Locate the cell with the specified text and output its [x, y] center coordinate. 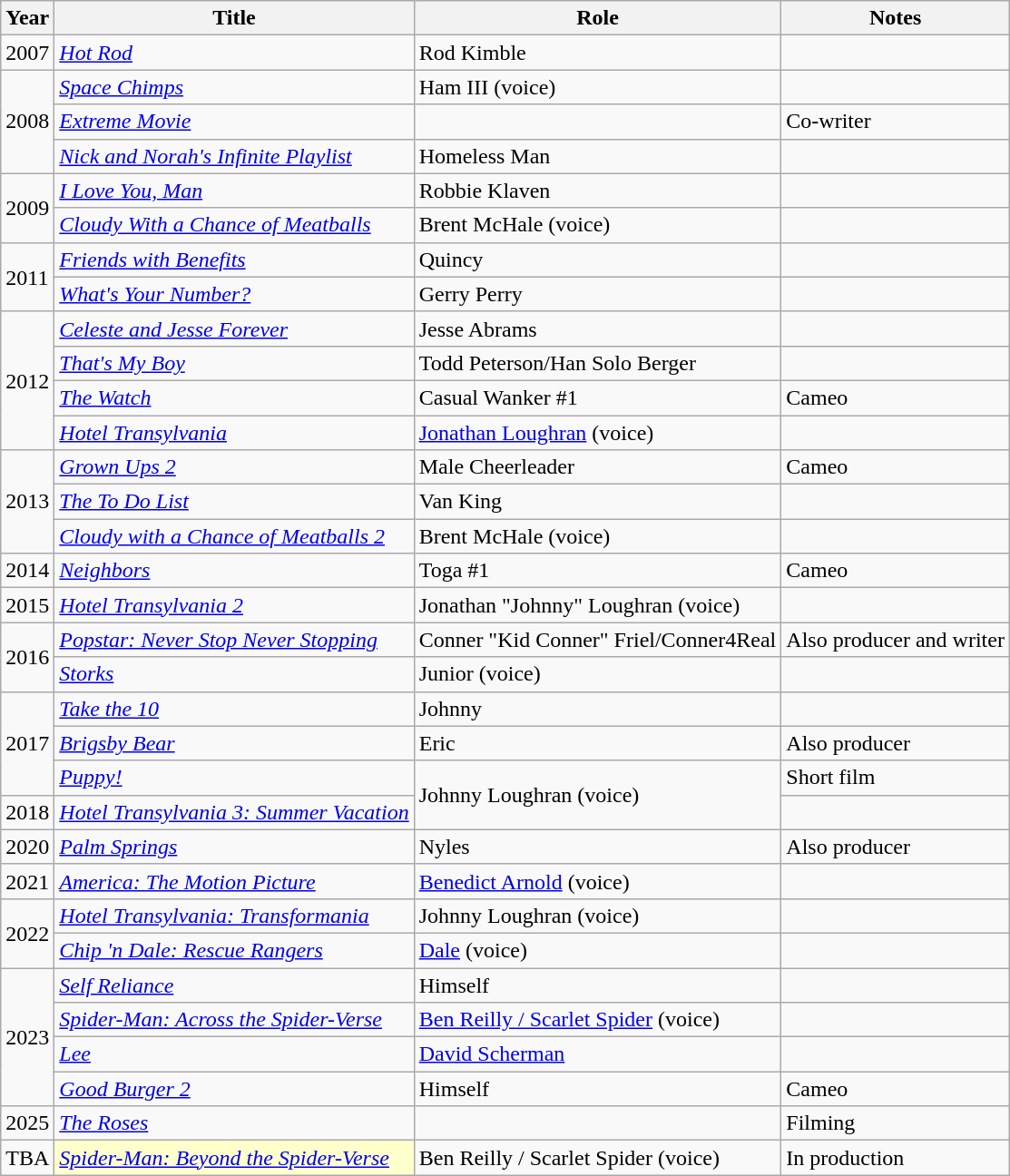
Conner "Kid Conner" Friel/Conner4Real [597, 640]
Jonathan "Johnny" Loughran (voice) [597, 605]
Hot Rod [234, 53]
Hotel Transylvania [234, 433]
Hotel Transylvania: Transformania [234, 916]
Take the 10 [234, 709]
Toga #1 [597, 571]
Filming [896, 1123]
Spider-Man: Across the Spider-Verse [234, 1020]
Ham III (voice) [597, 87]
Chip 'n Dale: Rescue Rangers [234, 950]
Jonathan Loughran (voice) [597, 433]
2020 [27, 847]
Nyles [597, 847]
Van King [597, 502]
Celeste and Jesse Forever [234, 328]
Co-writer [896, 122]
Brigsby Bear [234, 743]
Junior (voice) [597, 674]
2016 [27, 657]
Eric [597, 743]
Hotel Transylvania 3: Summer Vacation [234, 812]
2011 [27, 277]
That's My Boy [234, 363]
2008 [27, 122]
America: The Motion Picture [234, 881]
Space Chimps [234, 87]
2012 [27, 380]
Neighbors [234, 571]
The Roses [234, 1123]
2021 [27, 881]
Casual Wanker #1 [597, 397]
Palm Springs [234, 847]
2017 [27, 743]
2013 [27, 502]
2009 [27, 208]
Gerry Perry [597, 294]
Cloudy With a Chance of Meatballs [234, 225]
Spider-Man: Beyond the Spider-Verse [234, 1158]
Popstar: Never Stop Never Stopping [234, 640]
Homeless Man [597, 156]
Dale (voice) [597, 950]
Also producer and writer [896, 640]
Robbie Klaven [597, 191]
Self Reliance [234, 985]
Friends with Benefits [234, 260]
Benedict Arnold (voice) [597, 881]
Quincy [597, 260]
Extreme Movie [234, 122]
Good Burger 2 [234, 1089]
The Watch [234, 397]
Puppy! [234, 778]
What's Your Number? [234, 294]
Cloudy with a Chance of Meatballs 2 [234, 536]
The To Do List [234, 502]
Year [27, 18]
Title [234, 18]
2018 [27, 812]
Rod Kimble [597, 53]
Notes [896, 18]
Hotel Transylvania 2 [234, 605]
Johnny [597, 709]
Short film [896, 778]
2025 [27, 1123]
2023 [27, 1036]
Lee [234, 1054]
2007 [27, 53]
Grown Ups 2 [234, 467]
2014 [27, 571]
TBA [27, 1158]
I Love You, Man [234, 191]
Storks [234, 674]
2015 [27, 605]
In production [896, 1158]
David Scherman [597, 1054]
Nick and Norah's Infinite Playlist [234, 156]
Male Cheerleader [597, 467]
Role [597, 18]
Jesse Abrams [597, 328]
2022 [27, 933]
Todd Peterson/Han Solo Berger [597, 363]
